Output the (X, Y) coordinate of the center of the cell containing the given text.  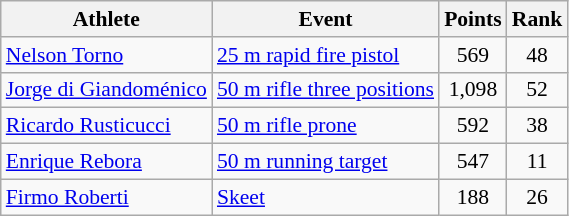
Points (473, 19)
Rank (538, 19)
26 (538, 197)
50 m running target (326, 162)
50 m rifle prone (326, 126)
Firmo Roberti (106, 197)
Enrique Rebora (106, 162)
52 (538, 90)
Nelson Torno (106, 55)
1,098 (473, 90)
547 (473, 162)
Event (326, 19)
569 (473, 55)
592 (473, 126)
48 (538, 55)
11 (538, 162)
38 (538, 126)
188 (473, 197)
50 m rifle three positions (326, 90)
Athlete (106, 19)
Ricardo Rusticucci (106, 126)
25 m rapid fire pistol (326, 55)
Jorge di Giandoménico (106, 90)
Skeet (326, 197)
